Provide the [X, Y] coordinate of the cell's center where the given text is located.  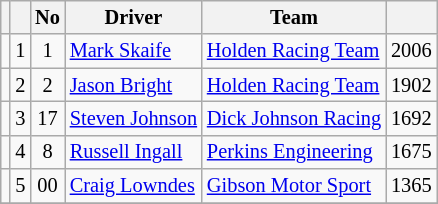
Team [294, 17]
Perkins Engineering [294, 152]
1902 [411, 85]
Dick Johnson Racing [294, 118]
1365 [411, 186]
3 [20, 118]
17 [48, 118]
No [48, 17]
Mark Skaife [134, 51]
00 [48, 186]
4 [20, 152]
1692 [411, 118]
5 [20, 186]
Driver [134, 17]
Russell Ingall [134, 152]
Craig Lowndes [134, 186]
Steven Johnson [134, 118]
Gibson Motor Sport [294, 186]
2006 [411, 51]
8 [48, 152]
Jason Bright [134, 85]
1675 [411, 152]
